From the cell containing the given text, extract its center point as [X, Y] coordinate. 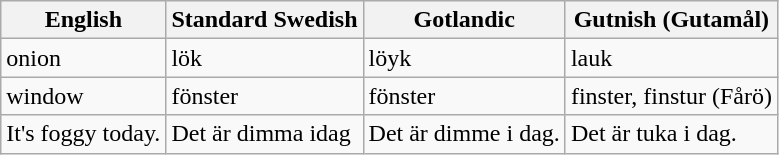
Gotlandic [464, 20]
Gutnish (Gutamål) [671, 20]
löyk [464, 58]
Standard Swedish [264, 20]
onion [84, 58]
lauk [671, 58]
finster, finstur (Fårö) [671, 96]
It's foggy today. [84, 134]
Det är tuka i dag. [671, 134]
Det är dimma idag [264, 134]
Det är dimme i dag. [464, 134]
English [84, 20]
lök [264, 58]
window [84, 96]
